Pinpoint the cell where the given text exists, returning its [x, y] midpoint coordinate. 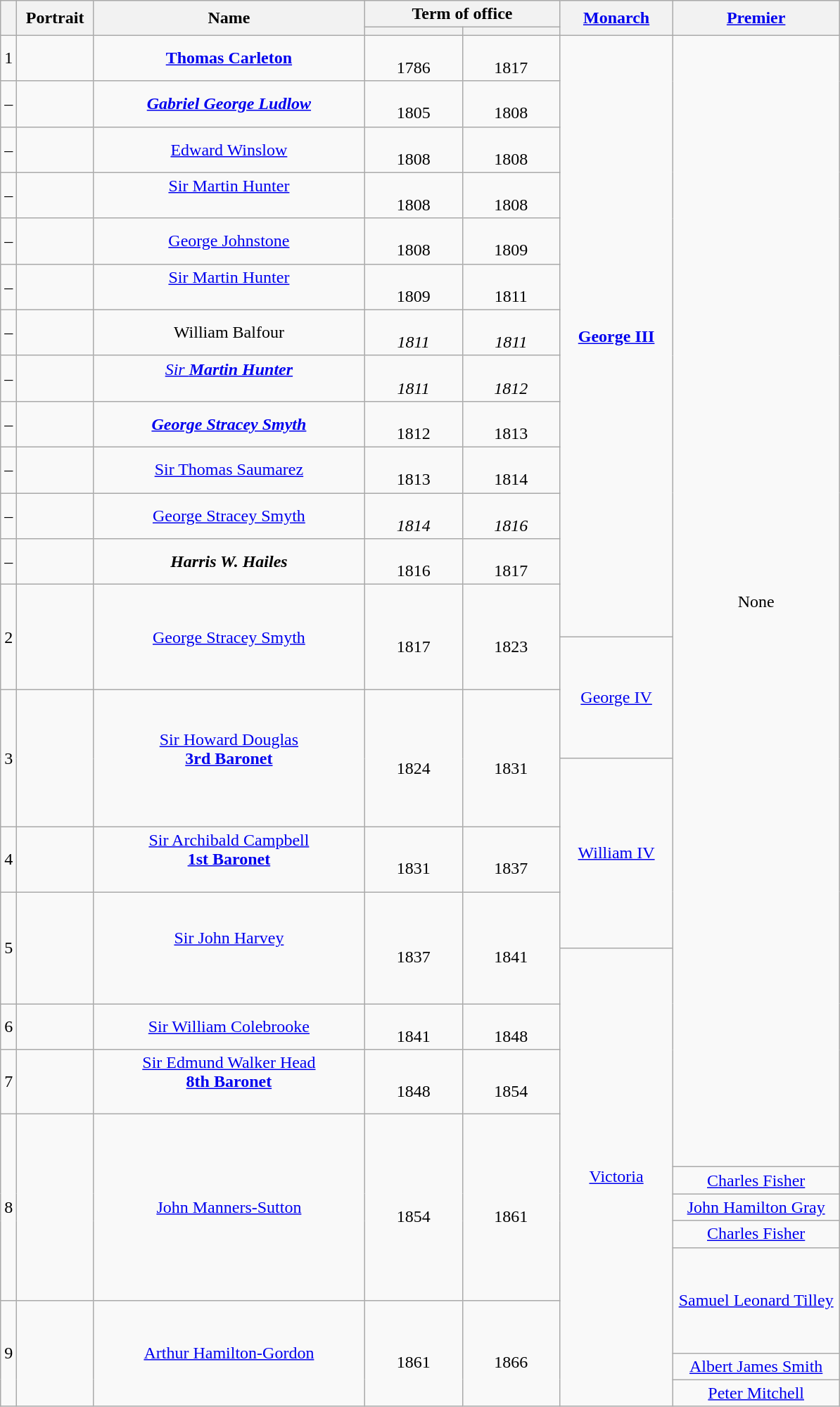
George IV [616, 698]
Arthur Hamilton-Gordon [229, 1354]
Sir Edmund Walker Head8th Baronet [229, 1082]
None [756, 601]
2 [8, 637]
Sir Archibald Campbell1st Baronet [229, 860]
George Johnstone [229, 241]
Peter Mitchell [756, 1393]
Sir Thomas Saumarez [229, 470]
6 [8, 1027]
Portrait [55, 18]
1805 [414, 104]
Sir Howard Douglas3rd Baronet [229, 758]
Edward Winslow [229, 149]
Harris W. Hailes [229, 561]
Samuel Leonard Tilley [756, 1300]
8 [8, 1207]
John Hamilton Gray [756, 1207]
4 [8, 860]
1823 [511, 637]
Gabriel George Ludlow [229, 104]
7 [8, 1082]
Victoria [616, 1177]
Monarch [616, 18]
1824 [414, 758]
John Manners-Sutton [229, 1207]
Name [229, 18]
Term of office [462, 14]
Albert James Smith [756, 1366]
Sir John Harvey [229, 948]
3 [8, 758]
William IV [616, 853]
George III [616, 336]
1786 [414, 58]
1866 [511, 1354]
9 [8, 1354]
Sir William Colebrooke [229, 1027]
Premier [756, 18]
5 [8, 948]
William Balfour [229, 332]
Thomas Carleton [229, 58]
1 [8, 58]
